Detect which cell encompasses the target text, then output its [x, y] center coordinate. 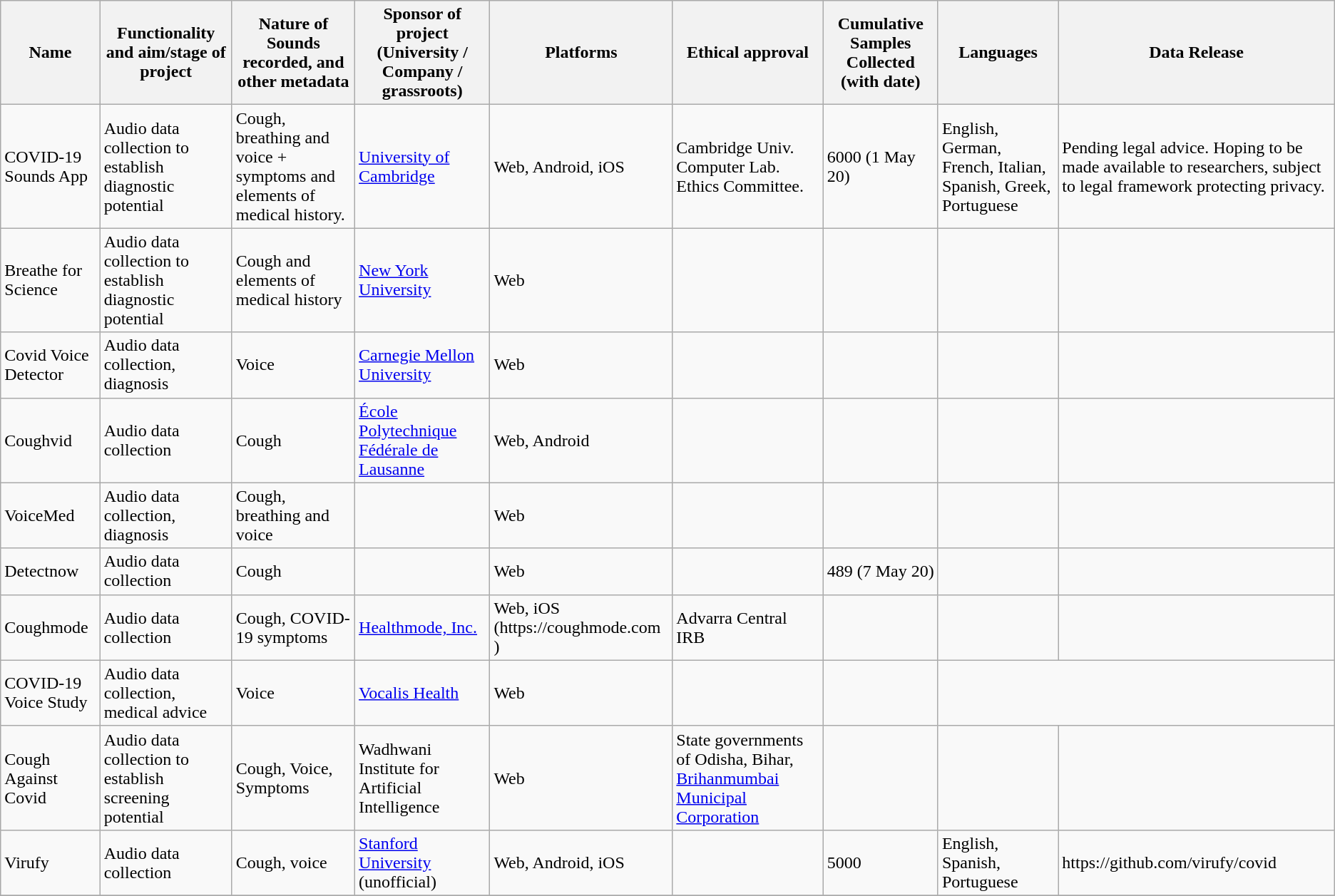
Languages [998, 53]
University of Cambridge [422, 167]
Stanford University (unofficial) [422, 862]
Carnegie Mellon University [422, 365]
Coughvid [50, 441]
Audio data collection to establish screening potential [165, 778]
State governments of Odisha, Bihar, Brihanmumbai Municipal Corporation [747, 778]
Virufy [50, 862]
Cough and elements of medical history [293, 280]
Cough, voice [293, 862]
Functionality and aim/stage of project [165, 53]
5000 [880, 862]
Healthmode, Inc. [422, 627]
Vocalis Health [422, 693]
Pending legal advice. Hoping to be made available to researchers, subject to legal framework protecting privacy. [1197, 167]
VoiceMed [50, 515]
Platforms [581, 53]
Ethical approval [747, 53]
English, Spanish, Portuguese [998, 862]
Cough, Voice, Symptoms [293, 778]
Nature of Sounds recorded, and other metadata [293, 53]
New York University [422, 280]
Cough, breathing and voice + symptoms and elements of medical history. [293, 167]
https://github.com/virufy/covid [1197, 862]
Wadhwani Institute for Artificial Intelligence [422, 778]
English, German, French, Italian, Spanish, Greek, Portuguese [998, 167]
Data Release [1197, 53]
Breathe for Science [50, 280]
Web, Android [581, 441]
COVID-19 Voice Study [50, 693]
Detectnow [50, 572]
Covid Voice Detector [50, 365]
Cough, COVID-19 symptoms [293, 627]
École Polytechnique Fédérale de Lausanne [422, 441]
Audio data collection, medical advice [165, 693]
Web, iOS (https://coughmode.com ) [581, 627]
Coughmode [50, 627]
Sponsor of project (University / Company / grassroots) [422, 53]
Name [50, 53]
COVID-19 Sounds App [50, 167]
489 (7 May 20) [880, 572]
Advarra Central IRB [747, 627]
Cambridge Univ. Computer Lab. Ethics Committee. [747, 167]
Cough, breathing and voice [293, 515]
Cough Against Covid [50, 778]
Cumulative Samples Collected (with date) [880, 53]
6000 (1 May 20) [880, 167]
